Return (x, y) of the center of cell containing provided text 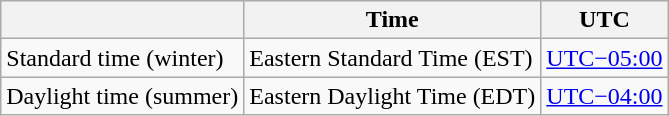
Eastern Daylight Time (EDT) (392, 96)
UTC−05:00 (604, 58)
Daylight time (summer) (122, 96)
UTC (604, 20)
Eastern Standard Time (EST) (392, 58)
Standard time (winter) (122, 58)
UTC−04:00 (604, 96)
Time (392, 20)
